Output the (x, y) coordinate of the center of the cell containing the given text.  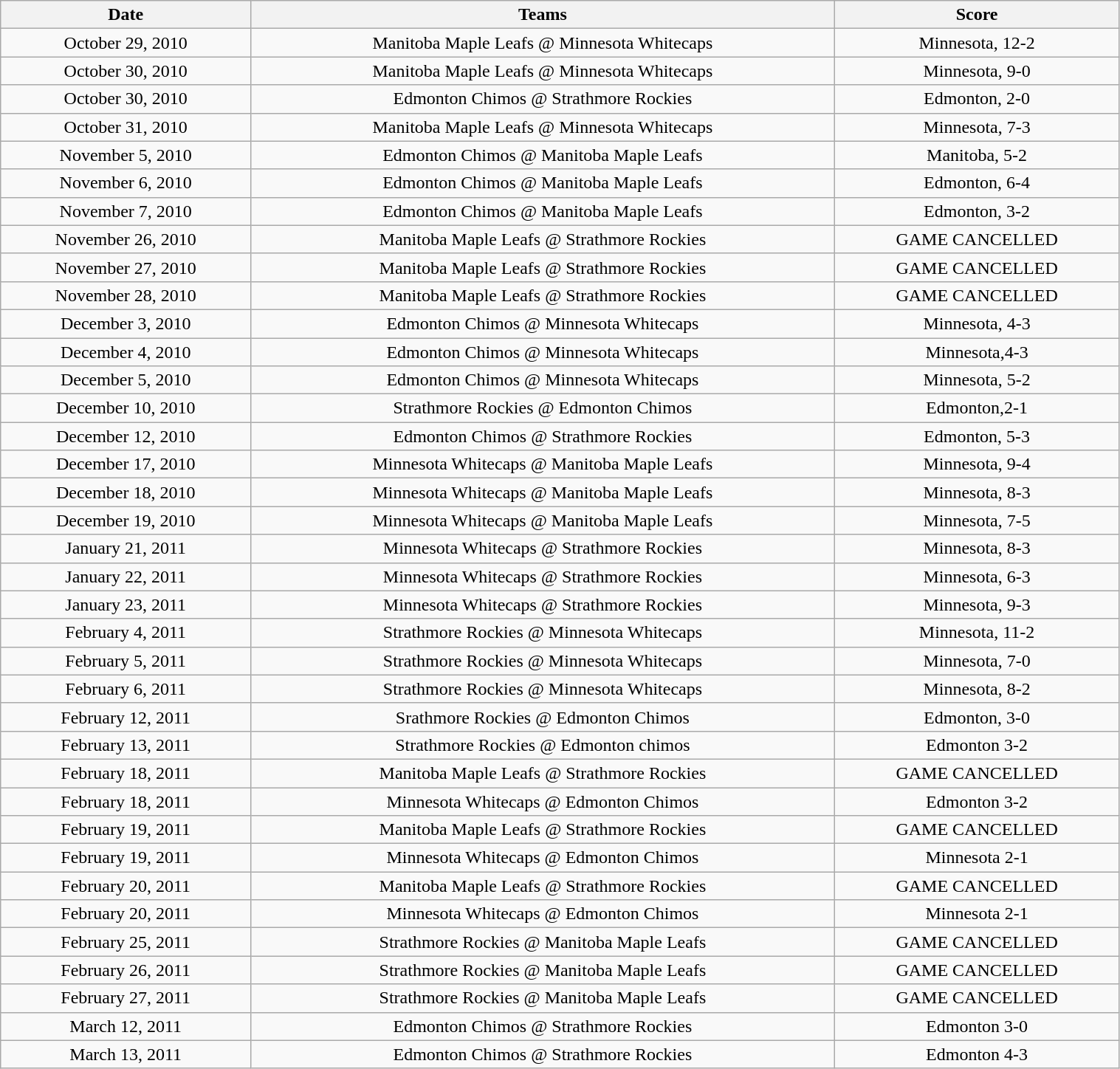
December 12, 2010 (126, 436)
Strathmore Rockies @ Edmonton chimos (543, 745)
March 12, 2011 (126, 1026)
Minnesota, 5-2 (977, 380)
December 10, 2010 (126, 408)
February 26, 2011 (126, 970)
Edmonton,2-1 (977, 408)
Minnesota, 8-2 (977, 689)
November 26, 2010 (126, 239)
Minnesota, 4-3 (977, 323)
Minnesota, 7-3 (977, 127)
Edmonton 4-3 (977, 1054)
February 5, 2011 (126, 661)
Edmonton, 3-2 (977, 211)
December 17, 2010 (126, 464)
Minnesota,4-3 (977, 352)
December 18, 2010 (126, 492)
November 7, 2010 (126, 211)
December 5, 2010 (126, 380)
Score (977, 15)
November 6, 2010 (126, 183)
Minnesota, 12-2 (977, 43)
Minnesota, 11-2 (977, 633)
December 3, 2010 (126, 323)
Teams (543, 15)
Date (126, 15)
January 23, 2011 (126, 605)
February 27, 2011 (126, 998)
Minnesota, 6-3 (977, 577)
October 29, 2010 (126, 43)
Minnesota, 9-3 (977, 605)
Edmonton, 2-0 (977, 99)
Srathmore Rockies @ Edmonton Chimos (543, 717)
January 22, 2011 (126, 577)
November 5, 2010 (126, 155)
Edmonton, 6-4 (977, 183)
Edmonton, 3-0 (977, 717)
Minnesota, 9-4 (977, 464)
December 19, 2010 (126, 520)
February 25, 2011 (126, 942)
February 6, 2011 (126, 689)
Manitoba, 5-2 (977, 155)
Edmonton, 5-3 (977, 436)
December 4, 2010 (126, 352)
Strathmore Rockies @ Edmonton Chimos (543, 408)
February 4, 2011 (126, 633)
November 27, 2010 (126, 267)
February 12, 2011 (126, 717)
Minnesota, 7-5 (977, 520)
February 13, 2011 (126, 745)
Minnesota, 9-0 (977, 71)
November 28, 2010 (126, 295)
January 21, 2011 (126, 549)
March 13, 2011 (126, 1054)
Minnesota, 7-0 (977, 661)
October 31, 2010 (126, 127)
Edmonton 3-0 (977, 1026)
